Find where the given text appears and provide that cell's center as [X, Y] coordinate. 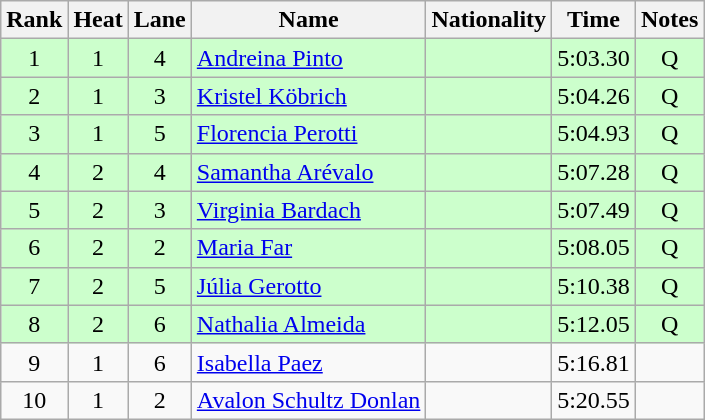
Florencia Perotti [308, 134]
5:04.26 [594, 96]
Kristel Köbrich [308, 96]
8 [34, 324]
Isabella Paez [308, 362]
10 [34, 400]
Virginia Bardach [308, 210]
Name [308, 20]
Andreina Pinto [308, 58]
Samantha Arévalo [308, 172]
5:04.93 [594, 134]
5:07.28 [594, 172]
7 [34, 286]
Rank [34, 20]
5:12.05 [594, 324]
Júlia Gerotto [308, 286]
5:08.05 [594, 248]
Avalon Schultz Donlan [308, 400]
Maria Far [308, 248]
Lane [160, 20]
5:03.30 [594, 58]
Nathalia Almeida [308, 324]
Notes [669, 20]
5:16.81 [594, 362]
5:07.49 [594, 210]
9 [34, 362]
Heat [98, 20]
Nationality [489, 20]
Time [594, 20]
5:20.55 [594, 400]
5:10.38 [594, 286]
